Find where the given text appears and provide that cell's center as (x, y) coordinate. 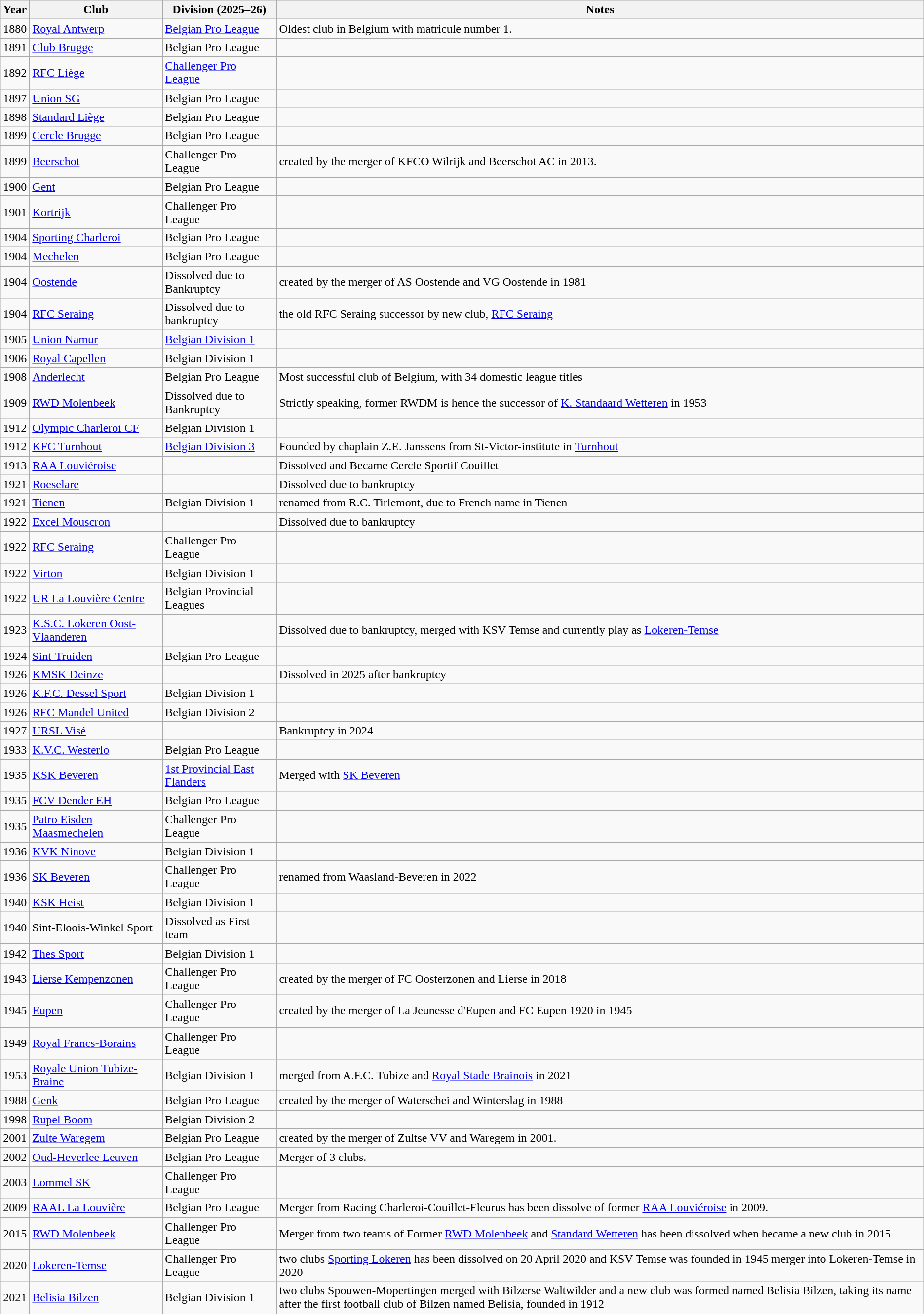
KSK Heist (96, 902)
KFC Turnhout (96, 447)
1988 (15, 1101)
1909 (15, 403)
RAA Louviéroise (96, 465)
Royale Union Tubize-Braine (96, 1075)
Olympic Charleroi CF (96, 428)
created by the merger of Zultse VV and Waregem in 2001. (600, 1138)
RFC Liège (96, 73)
Merged with SK Beveren (600, 775)
KMSK Deinze (96, 675)
Cercle Brugge (96, 136)
Merger of 3 clubs. (600, 1157)
2021 (15, 1297)
Kortrijk (96, 212)
Virton (96, 573)
renamed from Waasland-Beveren in 2022 (600, 877)
2009 (15, 1208)
the old RFC Seraing successor by new club, RFC Seraing (600, 314)
Anderlecht (96, 377)
1891 (15, 47)
Strictly speaking, former RWDM is hence the successor of K. Standaard Wetteren in 1953 (600, 403)
Year (15, 10)
Gent (96, 187)
Club Brugge (96, 47)
Tienen (96, 503)
Merger from two teams of Former RWD Molenbeek and Standard Wetteren has been dissolved when became a new club in 2015 (600, 1233)
created by the merger of La Jeunesse d'Eupen and FC Eupen 1920 in 1945 (600, 1011)
1933 (15, 750)
created by the merger of AS Oostende and VG Oostende in 1981 (600, 281)
1998 (15, 1120)
Standard Liège (96, 117)
Union Namur (96, 340)
KSK Beveren (96, 775)
Patro Eisden Maasmechelen (96, 826)
1945 (15, 1011)
Founded by chaplain Z.E. Janssens from St-Victor-institute in Turnhout (600, 447)
Notes (600, 10)
Mechelen (96, 256)
Royal Capellen (96, 358)
Zulte Waregem (96, 1138)
KVK Ninove (96, 851)
Sint-Truiden (96, 656)
2003 (15, 1183)
Rupel Boom (96, 1120)
1900 (15, 187)
Royal Antwerp (96, 29)
created by the merger of KFCO Wilrijk and Beerschot AC in 2013. (600, 161)
1st Provincial East Flanders (219, 775)
1949 (15, 1043)
1923 (15, 630)
Eupen (96, 1011)
Beerschot (96, 161)
2001 (15, 1138)
2015 (15, 1233)
Thes Sport (96, 953)
Dissolved in 2025 after bankruptcy (600, 675)
RAAL La Louvière (96, 1208)
1897 (15, 98)
Merger from Racing Charleroi-Couillet-Fleurus has been dissolve of former RAA Louviéroise in 2009. (600, 1208)
Roeselare (96, 484)
Most successful club of Belgium, with 34 domestic league titles (600, 377)
two clubs Sporting Lokeren has been dissolved on 20 April 2020 and KSV Temse was founded in 1945 merger into Lokeren-Temse in 2020 (600, 1266)
K.S.C. Lokeren Oost-Vlaanderen (96, 630)
1892 (15, 73)
Belgian Division 3 (219, 447)
1901 (15, 212)
Sint-Eloois-Winkel Sport (96, 928)
Lommel SK (96, 1183)
1898 (15, 117)
1943 (15, 978)
Belisia Bilzen (96, 1297)
2002 (15, 1157)
1908 (15, 377)
Oldest club in Belgium with matricule number 1. (600, 29)
1942 (15, 953)
Club (96, 10)
URSL Visé (96, 731)
Lokeren-Temse (96, 1266)
Belgian Provincial Leagues (219, 598)
Excel Mouscron (96, 522)
created by the merger of Waterschei and Winterslag in 1988 (600, 1101)
Dissolved and Became Cercle Sportif Couillet (600, 465)
1906 (15, 358)
RFC Mandel United (96, 712)
renamed from R.C. Tirlemont, due to French name in Tienen (600, 503)
K.F.C. Dessel Sport (96, 694)
created by the merger of FC Oosterzonen and Lierse in 2018 (600, 978)
2020 (15, 1266)
Division (2025–26) (219, 10)
Genk (96, 1101)
Dissolved due to bankruptcy, merged with KSV Temse and currently play as Lokeren-Temse (600, 630)
Bankruptcy in 2024 (600, 731)
1924 (15, 656)
Oostende (96, 281)
Oud-Heverlee Leuven (96, 1157)
1880 (15, 29)
merged from A.F.C. Tubize and Royal Stade Brainois in 2021 (600, 1075)
1905 (15, 340)
1927 (15, 731)
UR La Louvière Centre (96, 598)
Lierse Kempenzonen (96, 978)
SK Beveren (96, 877)
1913 (15, 465)
Union SG (96, 98)
FCV Dender EH (96, 801)
1953 (15, 1075)
Dissolved as First team (219, 928)
K.V.C. Westerlo (96, 750)
Sporting Charleroi (96, 237)
Royal Francs-Borains (96, 1043)
